Search for the cell housing the specified text and yield its [x, y] center coordinate. 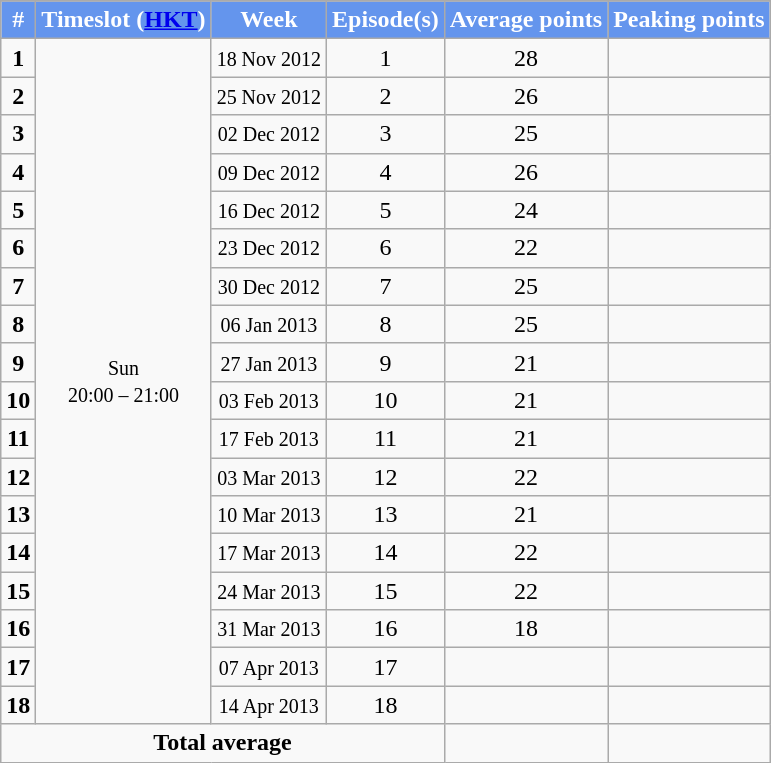
18 Nov 2012 [268, 58]
# [18, 20]
24 [526, 210]
17 Feb 2013 [268, 438]
Sun 20:00 – 21:00 [124, 382]
16 Dec 2012 [268, 210]
23 Dec 2012 [268, 248]
Timeslot (HKT) [124, 20]
17 Mar 2013 [268, 553]
Peaking points [689, 20]
31 Mar 2013 [268, 629]
Week [268, 20]
30 Dec 2012 [268, 286]
25 Nov 2012 [268, 96]
10 Mar 2013 [268, 515]
09 Dec 2012 [268, 172]
Average points [526, 20]
03 Mar 2013 [268, 477]
14 Apr 2013 [268, 705]
02 Dec 2012 [268, 134]
06 Jan 2013 [268, 324]
Episode(s) [386, 20]
24 Mar 2013 [268, 591]
07 Apr 2013 [268, 667]
03 Feb 2013 [268, 400]
27 Jan 2013 [268, 362]
28 [526, 58]
Total average [223, 743]
